Determine the [x, y] coordinate at the center of the cell enclosing the given text.  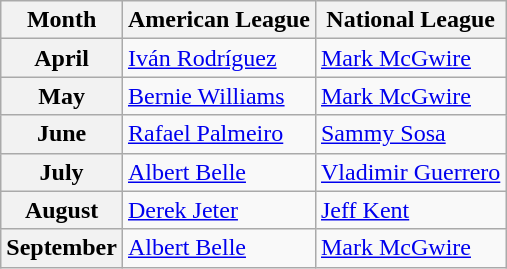
August [62, 210]
July [62, 172]
Rafael Palmeiro [218, 134]
April [62, 58]
Month [62, 20]
Iván Rodríguez [218, 58]
June [62, 134]
May [62, 96]
Jeff Kent [410, 210]
American League [218, 20]
September [62, 248]
National League [410, 20]
Sammy Sosa [410, 134]
Derek Jeter [218, 210]
Vladimir Guerrero [410, 172]
Bernie Williams [218, 96]
